Return (x, y) of the center of cell containing provided text 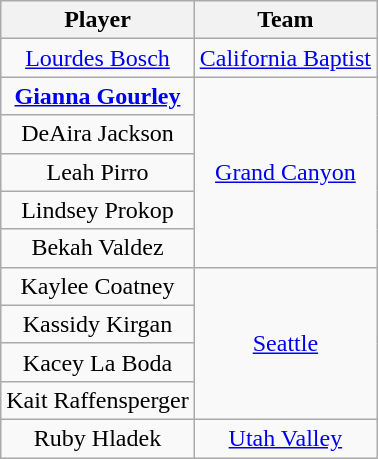
Kacey La Boda (98, 362)
Lindsey Prokop (98, 210)
Bekah Valdez (98, 248)
Gianna Gourley (98, 96)
Player (98, 20)
Team (285, 20)
Lourdes Bosch (98, 58)
Ruby Hladek (98, 438)
Utah Valley (285, 438)
California Baptist (285, 58)
Leah Pirro (98, 172)
Kassidy Kirgan (98, 324)
Kait Raffensperger (98, 400)
Grand Canyon (285, 172)
Kaylee Coatney (98, 286)
Seattle (285, 343)
DeAira Jackson (98, 134)
